Output the (x, y) coordinate of the center of the cell containing the given text.  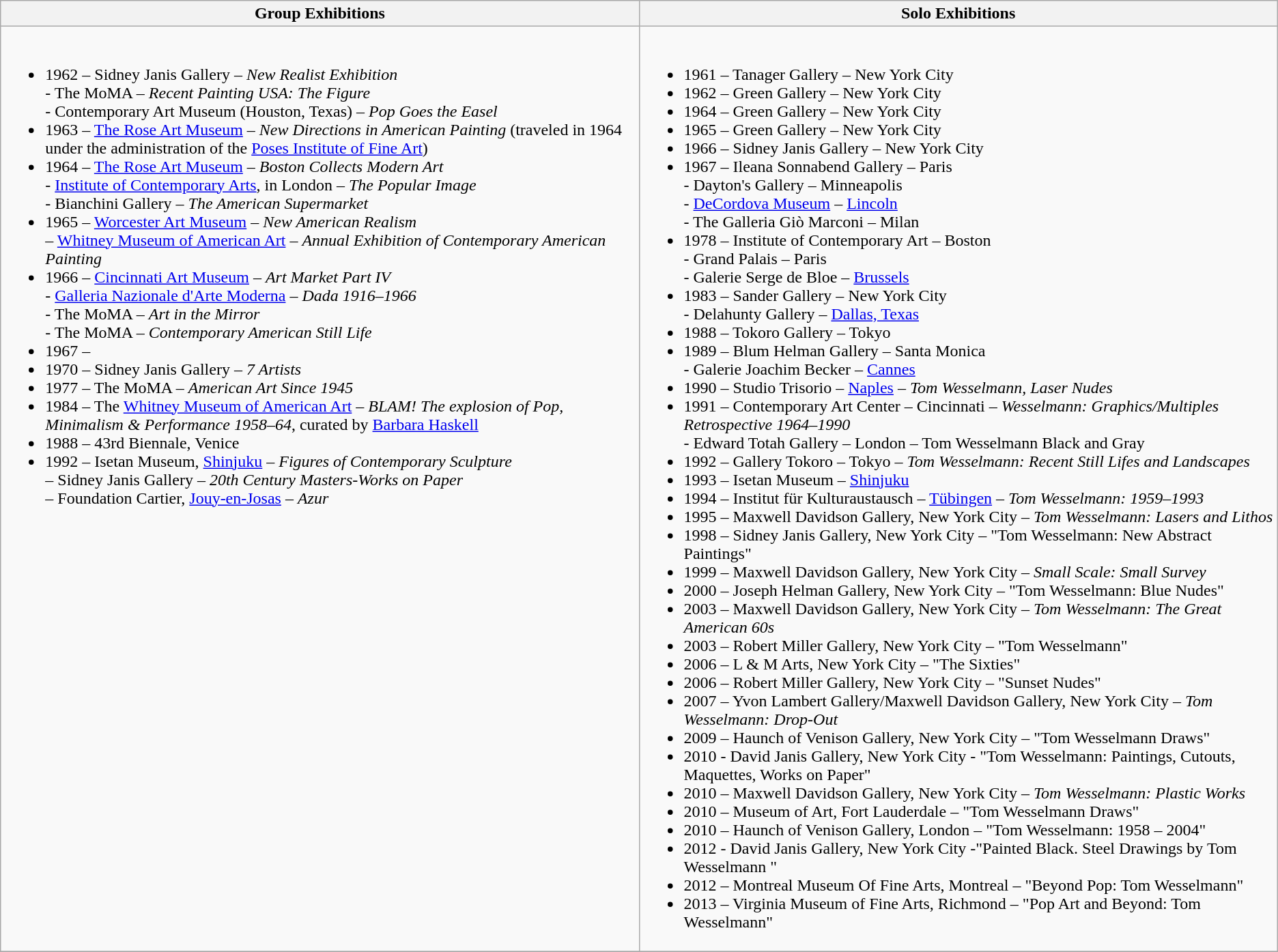
Group Exhibitions (319, 14)
Solo Exhibitions (958, 14)
